Extract the (x, y) coordinate from the center of the cell holding the provided text.  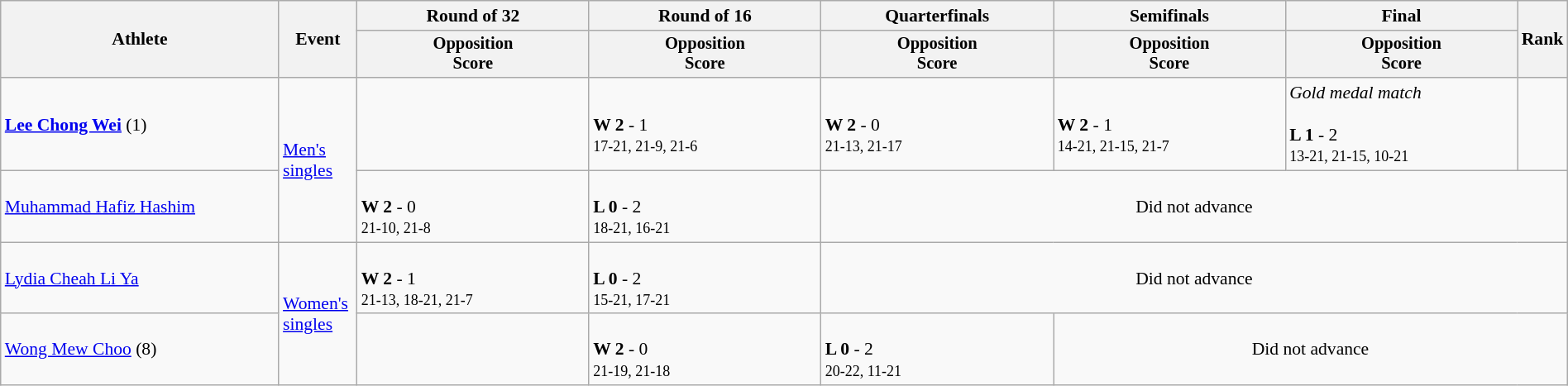
Quarterfinals (938, 16)
W 2 - 021-19, 21-18 (705, 350)
W 2 - 121-13, 18-21, 21-7 (473, 278)
Round of 32 (473, 16)
W 2 - 021-10, 21-8 (473, 207)
L 0 - 215-21, 17-21 (705, 278)
Wong Mew Choo (8) (140, 350)
W 2 - 114-21, 21-15, 21-7 (1169, 124)
Round of 16 (705, 16)
L 0 - 220-22, 11-21 (938, 350)
Lydia Cheah Li Ya (140, 278)
L 0 - 218-21, 16-21 (705, 207)
Men's singles (318, 160)
Rank (1543, 40)
Final (1401, 16)
Gold medal matchL 1 - 213-21, 21-15, 10-21 (1401, 124)
Women's singles (318, 314)
Semifinals (1169, 16)
W 2 - 021-13, 21-17 (938, 124)
W 2 - 117-21, 21-9, 21-6 (705, 124)
Event (318, 40)
Athlete (140, 40)
Lee Chong Wei (1) (140, 124)
Muhammad Hafiz Hashim (140, 207)
